Extract the [x, y] coordinate from the center of the cell holding the provided text.  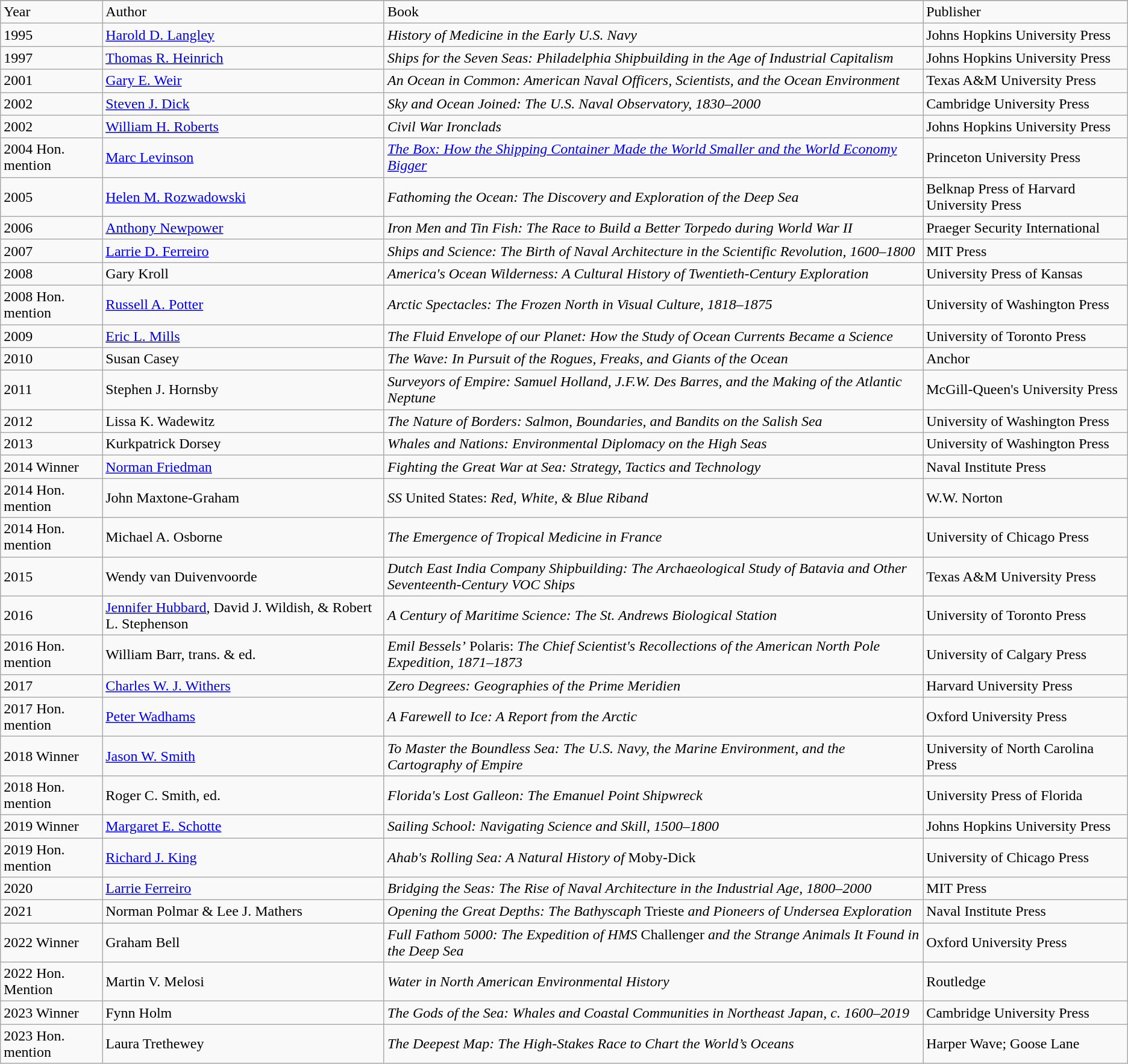
1997 [52, 58]
W.W. Norton [1026, 498]
William H. Roberts [243, 127]
Praeger Security International [1026, 228]
Lissa K. Wadewitz [243, 421]
2005 [52, 196]
Ships and Science: The Birth of Naval Architecture in the Scientific Revolution, 1600–1800 [653, 251]
2007 [52, 251]
2015 [52, 576]
Fighting the Great War at Sea: Strategy, Tactics and Technology [653, 467]
2023 Winner [52, 1013]
University of North Carolina Press [1026, 756]
Martin V. Melosi [243, 982]
Kurkpatrick Dorsey [243, 444]
Thomas R. Heinrich [243, 58]
Norman Friedman [243, 467]
The Fluid Envelope of our Planet: How the Study of Ocean Currents Became a Science [653, 336]
Emil Bessels’ Polaris: The Chief Scientist's Recollections of the American North Pole Expedition, 1871–1873 [653, 654]
Larrie Ferreiro [243, 889]
Anchor [1026, 359]
2017 [52, 686]
2019 Winner [52, 826]
Civil War Ironclads [653, 127]
Surveyors of Empire: Samuel Holland, J.F.W. Des Barres, and the Making of the Atlantic Neptune [653, 390]
Fathoming the Ocean: The Discovery and Exploration of the Deep Sea [653, 196]
Florida's Lost Galleon: The Emanuel Point Shipwreck [653, 795]
Graham Bell [243, 942]
Harper Wave; Goose Lane [1026, 1044]
Susan Casey [243, 359]
The Emergence of Tropical Medicine in France [653, 537]
Book [653, 12]
2018 Winner [52, 756]
Roger C. Smith, ed. [243, 795]
Steven J. Dick [243, 104]
2018 Hon. mention [52, 795]
Sky and Ocean Joined: The U.S. Naval Observatory, 1830–2000 [653, 104]
2016 [52, 616]
Margaret E. Schotte [243, 826]
Larrie D. Ferreiro [243, 251]
2004 Hon. mention [52, 158]
Year [52, 12]
Belknap Press of Harvard University Press [1026, 196]
2009 [52, 336]
John Maxtone-Graham [243, 498]
Peter Wadhams [243, 717]
2010 [52, 359]
The Nature of Borders: Salmon, Boundaries, and Bandits on the Salish Sea [653, 421]
2017 Hon. mention [52, 717]
McGill-Queen's University Press [1026, 390]
University of Calgary Press [1026, 654]
Ships for the Seven Seas: Philadelphia Shipbuilding in the Age of Industrial Capitalism [653, 58]
2019 Hon. mention [52, 857]
Anthony Newpower [243, 228]
Zero Degrees: Geographies of the Prime Meridien [653, 686]
A Farewell to Ice: A Report from the Arctic [653, 717]
Publisher [1026, 12]
Charles W. J. Withers [243, 686]
SS United States: Red, White, & Blue Riband [653, 498]
Author [243, 12]
University Press of Florida [1026, 795]
Michael A. Osborne [243, 537]
Opening the Great Depths: The Bathyscaph Trieste and Pioneers of Undersea Exploration [653, 912]
Stephen J. Hornsby [243, 390]
The Deepest Map: The High-Stakes Race to Chart the World’s Oceans [653, 1044]
To Master the Boundless Sea: The U.S. Navy, the Marine Environment, and the Cartography of Empire [653, 756]
Whales and Nations: Environmental Diplomacy on the High Seas [653, 444]
Norman Polmar & Lee J. Mathers [243, 912]
History of Medicine in the Early U.S. Navy [653, 35]
Dutch East India Company Shipbuilding: The Archaeological Study of Batavia and Other Seventeenth-Century VOC Ships [653, 576]
2011 [52, 390]
America's Ocean Wilderness: A Cultural History of Twentieth-Century Exploration [653, 274]
An Ocean in Common: American Naval Officers, Scientists, and the Ocean Environment [653, 81]
2020 [52, 889]
The Gods of the Sea: Whales and Coastal Communities in Northeast Japan, c. 1600–2019 [653, 1013]
2021 [52, 912]
2006 [52, 228]
Jason W. Smith [243, 756]
Sailing School: Navigating Science and Skill, 1500–1800 [653, 826]
Harvard University Press [1026, 686]
William Barr, trans. & ed. [243, 654]
The Wave: In Pursuit of the Rogues, Freaks, and Giants of the Ocean [653, 359]
Helen M. Rozwadowski [243, 196]
2022 Hon. Mention [52, 982]
Bridging the Seas: The Rise of Naval Architecture in the Industrial Age, 1800–2000 [653, 889]
1995 [52, 35]
2008 Hon. mention [52, 305]
2008 [52, 274]
2012 [52, 421]
University Press of Kansas [1026, 274]
Princeton University Press [1026, 158]
2001 [52, 81]
Iron Men and Tin Fish: The Race to Build a Better Torpedo during World War II [653, 228]
Wendy van Duivenvoorde [243, 576]
Marc Levinson [243, 158]
2013 [52, 444]
Richard J. King [243, 857]
A Century of Maritime Science: The St. Andrews Biological Station [653, 616]
Harold D. Langley [243, 35]
Fynn Holm [243, 1013]
Gary E. Weir [243, 81]
Russell A. Potter [243, 305]
Full Fathom 5000: The Expedition of HMS Challenger and the Strange Animals It Found in the Deep Sea [653, 942]
Gary Kroll [243, 274]
The Box: How the Shipping Container Made the World Smaller and the World Economy Bigger [653, 158]
2022 Winner [52, 942]
Jennifer Hubbard, David J. Wildish, & Robert L. Stephenson [243, 616]
Arctic Spectacles: The Frozen North in Visual Culture, 1818–1875 [653, 305]
Laura Trethewey [243, 1044]
2016 Hon. mention [52, 654]
Water in North American Environmental History [653, 982]
Routledge [1026, 982]
Ahab's Rolling Sea: A Natural History of Moby-Dick [653, 857]
2023 Hon. mention [52, 1044]
2014 Winner [52, 467]
Eric L. Mills [243, 336]
